From the cell containing the given text, extract its center point as (x, y) coordinate. 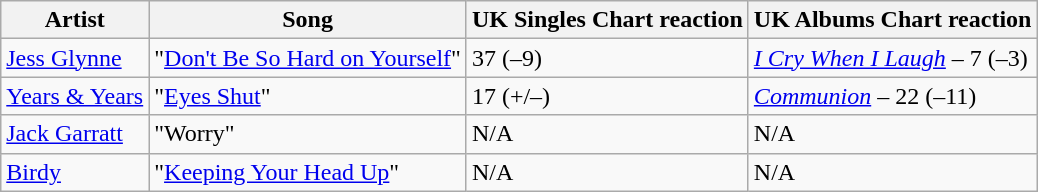
"Worry" (308, 134)
UK Singles Chart reaction (607, 20)
37 (–9) (607, 58)
Birdy (75, 172)
"Don't Be So Hard on Yourself" (308, 58)
I Cry When I Laugh – 7 (–3) (892, 58)
Song (308, 20)
17 (+/–) (607, 96)
UK Albums Chart reaction (892, 20)
Artist (75, 20)
"Eyes Shut" (308, 96)
"Keeping Your Head Up" (308, 172)
Jack Garratt (75, 134)
Years & Years (75, 96)
Communion – 22 (–11) (892, 96)
Jess Glynne (75, 58)
